Output the [X, Y] coordinate of the center of the cell containing the given text.  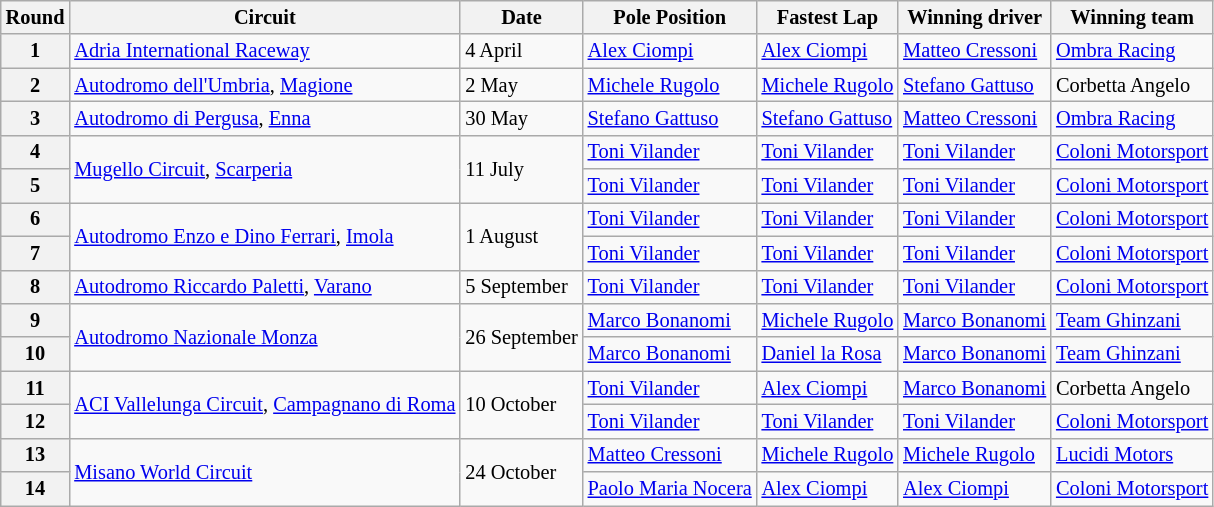
Misano World Circuit [264, 472]
Autodromo Enzo e Dino Ferrari, Imola [264, 236]
30 May [521, 118]
Round [36, 17]
1 [36, 51]
Autodromo Nazionale Monza [264, 336]
Winning team [1132, 17]
Paolo Maria Nocera [670, 489]
5 [36, 186]
2 May [521, 85]
10 October [521, 404]
7 [36, 253]
9 [36, 320]
11 July [521, 168]
Autodromo dell'Umbria, Magione [264, 85]
Autodromo Riccardo Paletti, Varano [264, 287]
Adria International Raceway [264, 51]
Date [521, 17]
8 [36, 287]
13 [36, 455]
Circuit [264, 17]
5 September [521, 287]
1 August [521, 236]
2 [36, 85]
10 [36, 354]
Fastest Lap [828, 17]
24 October [521, 472]
Daniel la Rosa [828, 354]
ACI Vallelunga Circuit, Campagnano di Roma [264, 404]
12 [36, 421]
Autodromo di Pergusa, Enna [264, 118]
Mugello Circuit, Scarperia [264, 168]
11 [36, 388]
4 April [521, 51]
4 [36, 152]
6 [36, 219]
Winning driver [974, 17]
14 [36, 489]
Pole Position [670, 17]
3 [36, 118]
26 September [521, 336]
Lucidi Motors [1132, 455]
